For the text-containing cell, return its midpoint in [X, Y] coordinate format. 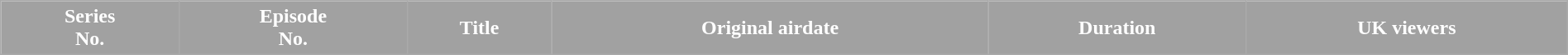
Original airdate [770, 28]
Title [480, 28]
EpisodeNo. [294, 28]
UK viewers [1406, 28]
SeriesNo. [90, 28]
Duration [1116, 28]
